Return (x, y) of the center of cell containing provided text 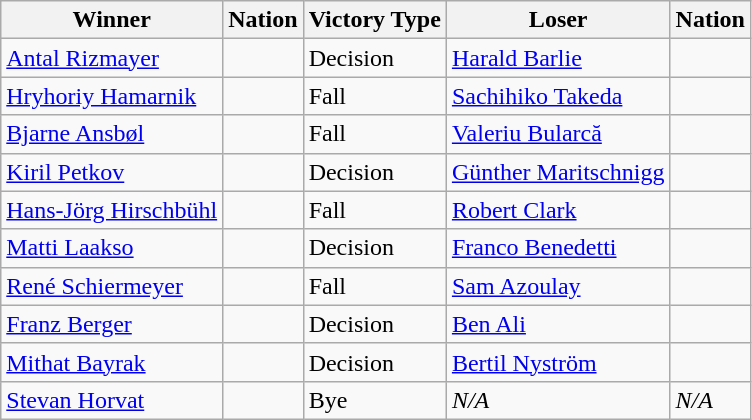
Stevan Horvat (112, 400)
Sachihiko Takeda (558, 96)
Hans-Jörg Hirschbühl (112, 210)
René Schiermeyer (112, 286)
Victory Type (374, 20)
Ben Ali (558, 324)
Sam Azoulay (558, 286)
Kiril Petkov (112, 172)
Matti Laakso (112, 248)
Günther Maritschnigg (558, 172)
Bjarne Ansbøl (112, 134)
Harald Barlie (558, 58)
Bertil Nyström (558, 362)
Hryhoriy Hamarnik (112, 96)
Robert Clark (558, 210)
Loser (558, 20)
Valeriu Bularcă (558, 134)
Bye (374, 400)
Antal Rizmayer (112, 58)
Winner (112, 20)
Franz Berger (112, 324)
Franco Benedetti (558, 248)
Mithat Bayrak (112, 362)
